Pinpoint the cell where the given text exists, returning its [X, Y] midpoint coordinate. 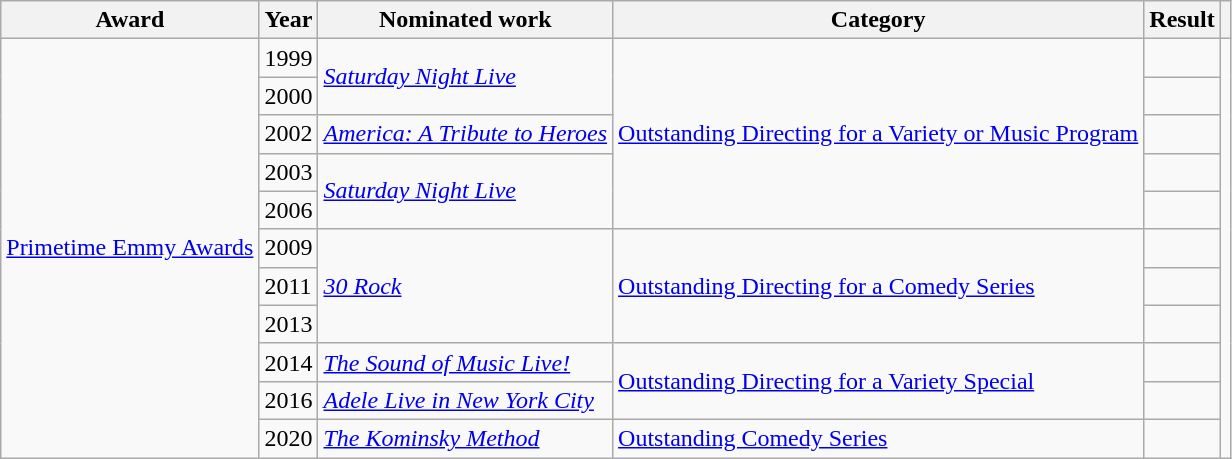
2016 [288, 400]
2014 [288, 362]
2002 [288, 134]
2000 [288, 96]
Outstanding Comedy Series [878, 438]
2020 [288, 438]
2013 [288, 324]
Outstanding Directing for a Comedy Series [878, 286]
Outstanding Directing for a Variety Special [878, 381]
1999 [288, 58]
2006 [288, 210]
America: A Tribute to Heroes [466, 134]
Award [130, 20]
2009 [288, 248]
2011 [288, 286]
Nominated work [466, 20]
The Kominsky Method [466, 438]
The Sound of Music Live! [466, 362]
2003 [288, 172]
Primetime Emmy Awards [130, 248]
Result [1182, 20]
Year [288, 20]
Adele Live in New York City [466, 400]
Outstanding Directing for a Variety or Music Program [878, 134]
30 Rock [466, 286]
Category [878, 20]
